Return (X, Y) of the center of cell containing provided text 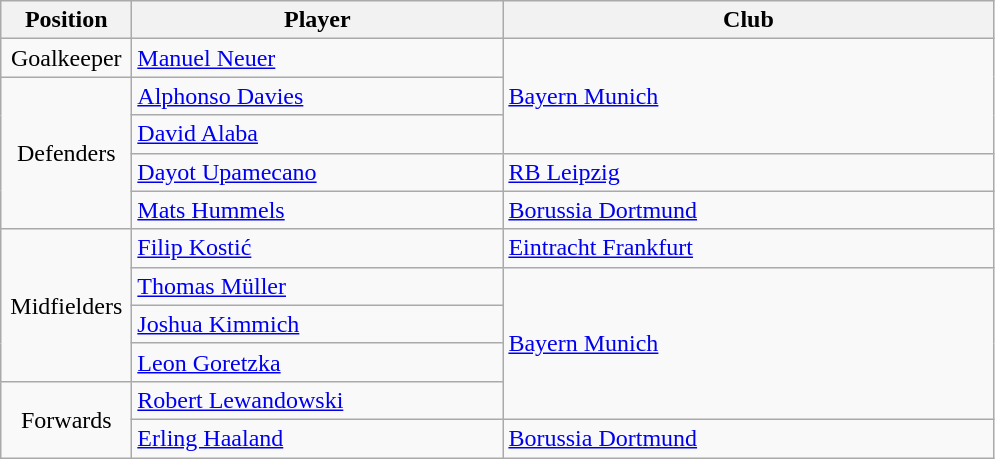
Midfielders (66, 305)
Dayot Upamecano (318, 172)
Position (66, 20)
Player (318, 20)
Eintracht Frankfurt (748, 248)
Club (748, 20)
Joshua Kimmich (318, 324)
Erling Haaland (318, 438)
Alphonso Davies (318, 96)
Defenders (66, 153)
Forwards (66, 419)
Manuel Neuer (318, 58)
Robert Lewandowski (318, 400)
Mats Hummels (318, 210)
David Alaba (318, 134)
Filip Kostić (318, 248)
Leon Goretzka (318, 362)
Goalkeeper (66, 58)
RB Leipzig (748, 172)
Thomas Müller (318, 286)
